Capture the cell that displays the provided text and extract its [x, y] central coordinate. 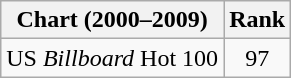
Rank [258, 20]
97 [258, 58]
US Billboard Hot 100 [112, 58]
Chart (2000–2009) [112, 20]
